Output the [X, Y] coordinate of the center of the cell containing the given text.  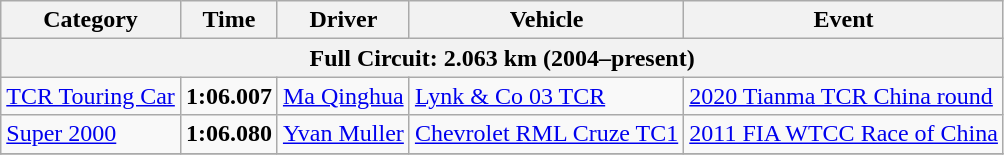
2020 Tianma TCR China round [844, 96]
1:06.007 [228, 96]
TCR Touring Car [91, 96]
Vehicle [546, 20]
2011 FIA WTCC Race of China [844, 134]
Lynk & Co 03 TCR [546, 96]
1:06.080 [228, 134]
Category [91, 20]
Chevrolet RML Cruze TC1 [546, 134]
Super 2000 [91, 134]
Full Circuit: 2.063 km (2004–present) [502, 58]
Event [844, 20]
Time [228, 20]
Ma Qinghua [343, 96]
Driver [343, 20]
Yvan Muller [343, 134]
